Extract the (X, Y) coordinate from the center of the cell holding the provided text.  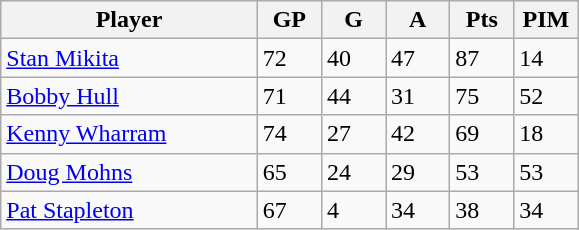
Bobby Hull (130, 96)
75 (482, 96)
47 (418, 58)
65 (289, 172)
87 (482, 58)
Pat Stapleton (130, 210)
G (353, 20)
14 (546, 58)
Player (130, 20)
4 (353, 210)
52 (546, 96)
31 (418, 96)
A (418, 20)
67 (289, 210)
44 (353, 96)
24 (353, 172)
74 (289, 134)
PIM (546, 20)
29 (418, 172)
38 (482, 210)
69 (482, 134)
71 (289, 96)
GP (289, 20)
Doug Mohns (130, 172)
42 (418, 134)
72 (289, 58)
Pts (482, 20)
27 (353, 134)
Kenny Wharram (130, 134)
Stan Mikita (130, 58)
40 (353, 58)
18 (546, 134)
